Locate the cell with the specified text and output its [X, Y] center coordinate. 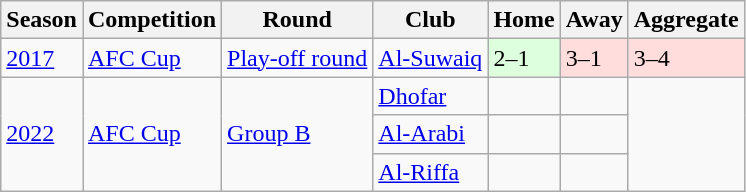
Away [594, 20]
2017 [42, 58]
Competition [152, 20]
3–1 [594, 58]
Play-off round [298, 58]
3–4 [686, 58]
Club [430, 20]
Aggregate [686, 20]
Round [298, 20]
Al-Suwaiq [430, 58]
Season [42, 20]
2–1 [524, 58]
2022 [42, 134]
Al-Riffa [430, 172]
Home [524, 20]
Group B [298, 134]
Dhofar [430, 96]
Al-Arabi [430, 134]
